Find where the given text appears and provide that cell's center as (x, y) coordinate. 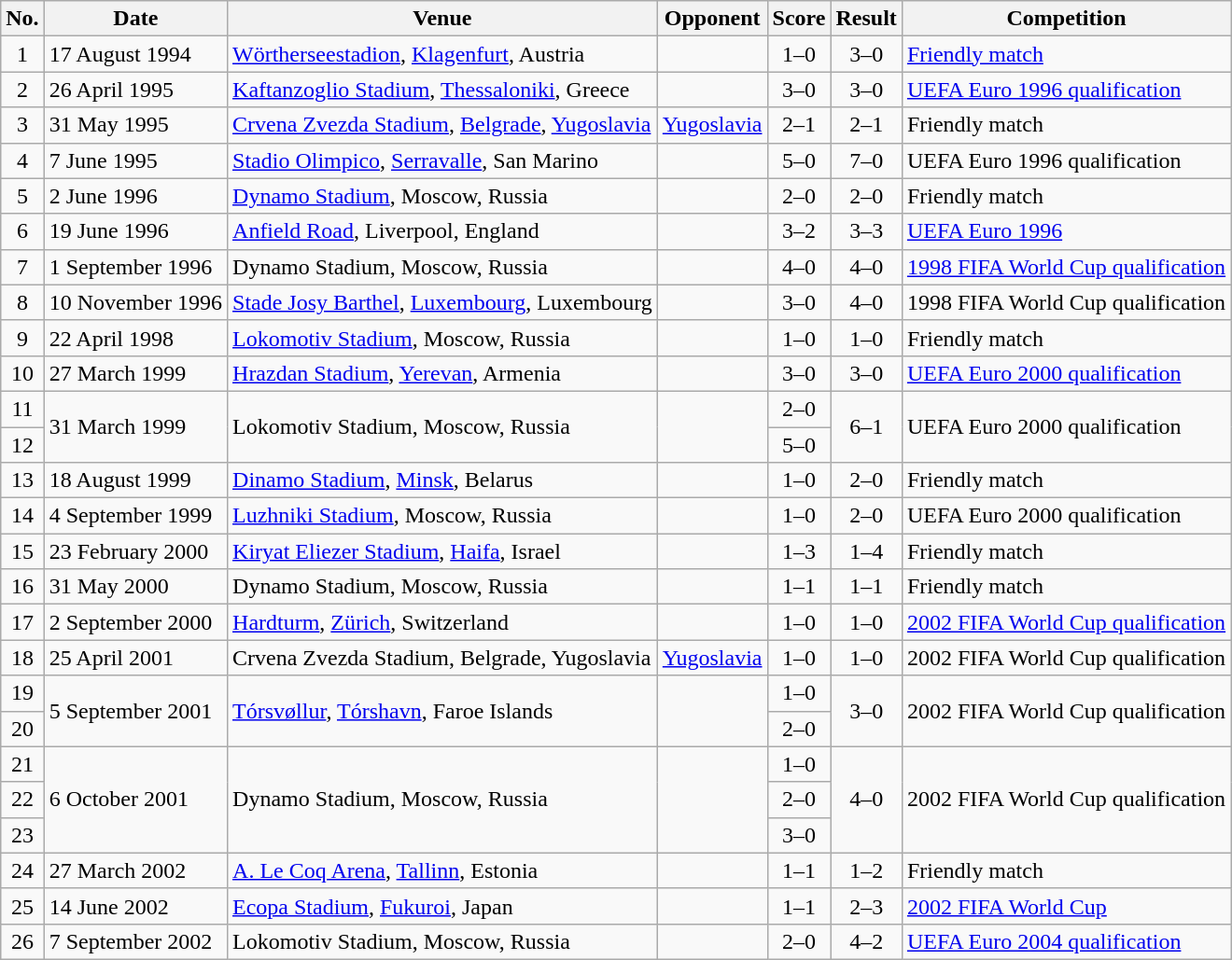
Kaftanzoglio Stadium, Thessaloniki, Greece (442, 90)
Venue (442, 19)
14 June 2002 (135, 906)
23 (22, 835)
Date (135, 19)
2 September 2000 (135, 622)
20 (22, 729)
No. (22, 19)
31 March 1999 (135, 426)
24 (22, 870)
11 (22, 409)
2–3 (866, 906)
3 (22, 125)
26 (22, 941)
Result (866, 19)
6 (22, 231)
7 September 2002 (135, 941)
10 (22, 373)
18 August 1999 (135, 480)
3–2 (799, 231)
25 April 2001 (135, 658)
7–0 (866, 160)
27 March 2002 (135, 870)
1 (22, 54)
4 (22, 160)
UEFA Euro 1996 (1066, 231)
3–3 (866, 231)
7 June 1995 (135, 160)
6 October 2001 (135, 800)
8 (22, 302)
7 (22, 267)
Hardturm, Zürich, Switzerland (442, 622)
26 April 1995 (135, 90)
12 (22, 445)
25 (22, 906)
19 June 1996 (135, 231)
1 September 1996 (135, 267)
31 May 2000 (135, 587)
Stadio Olimpico, Serravalle, San Marino (442, 160)
Hrazdan Stadium, Yerevan, Armenia (442, 373)
21 (22, 764)
5 (22, 196)
18 (22, 658)
6–1 (866, 426)
2 June 1996 (135, 196)
17 August 1994 (135, 54)
23 February 2000 (135, 551)
1–3 (799, 551)
16 (22, 587)
15 (22, 551)
Stade Josy Barthel, Luxembourg, Luxembourg (442, 302)
5 September 2001 (135, 711)
Anfield Road, Liverpool, England (442, 231)
19 (22, 693)
Opponent (712, 19)
17 (22, 622)
1–4 (866, 551)
Score (799, 19)
27 March 1999 (135, 373)
Tórsvøllur, Tórshavn, Faroe Islands (442, 711)
13 (22, 480)
Dinamo Stadium, Minsk, Belarus (442, 480)
UEFA Euro 2004 qualification (1066, 941)
Wörtherseestadion, Klagenfurt, Austria (442, 54)
Competition (1066, 19)
31 May 1995 (135, 125)
4 September 1999 (135, 516)
9 (22, 338)
14 (22, 516)
Kiryat Eliezer Stadium, Haifa, Israel (442, 551)
22 (22, 800)
2002 FIFA World Cup (1066, 906)
Ecopa Stadium, Fukuroi, Japan (442, 906)
A. Le Coq Arena, Tallinn, Estonia (442, 870)
4–2 (866, 941)
Luzhniki Stadium, Moscow, Russia (442, 516)
10 November 1996 (135, 302)
1–2 (866, 870)
2 (22, 90)
22 April 1998 (135, 338)
